Output the (x, y) coordinate of the center of the cell containing the given text.  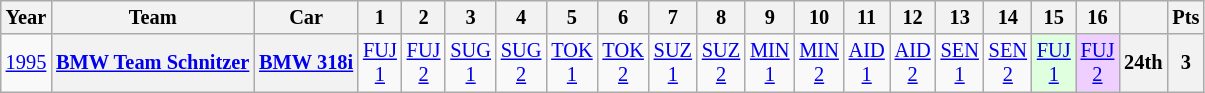
TOK2 (624, 63)
13 (960, 17)
MIN1 (770, 63)
11 (867, 17)
16 (1098, 17)
SUG2 (521, 63)
Team (152, 17)
BMW Team Schnitzer (152, 63)
SEN1 (960, 63)
15 (1054, 17)
SEN2 (1008, 63)
14 (1008, 17)
TOK1 (572, 63)
6 (624, 17)
7 (673, 17)
BMW 318i (306, 63)
1 (380, 17)
10 (818, 17)
SUG1 (470, 63)
5 (572, 17)
9 (770, 17)
Year (26, 17)
Pts (1186, 17)
2 (424, 17)
AID2 (913, 63)
8 (721, 17)
24th (1143, 63)
12 (913, 17)
SUZ2 (721, 63)
SUZ1 (673, 63)
MIN2 (818, 63)
AID1 (867, 63)
4 (521, 17)
1995 (26, 63)
Car (306, 17)
